Return the [X, Y] coordinate for the center point of the cell that contains the specified text.  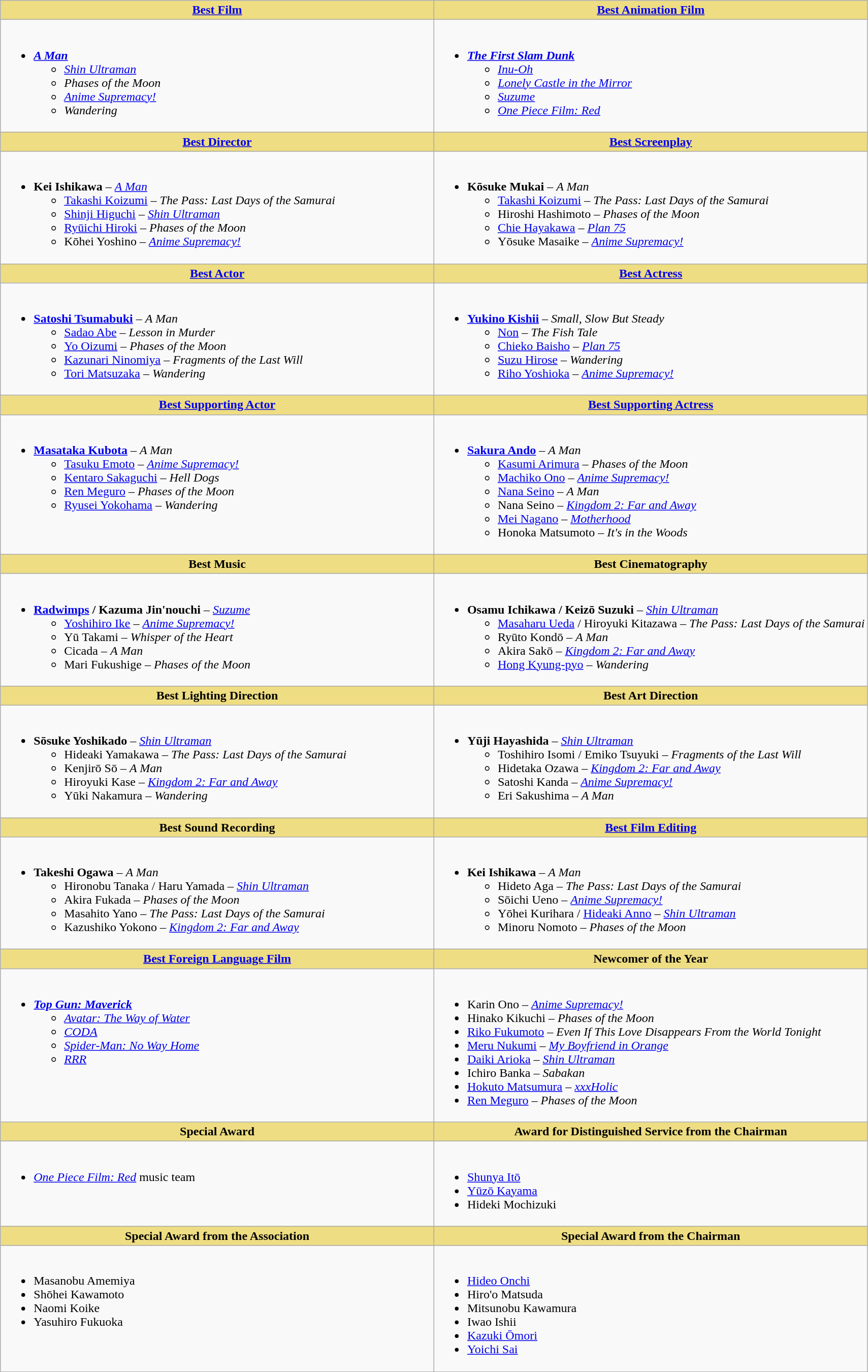
Special Award from the Association [217, 1236]
Masataka Kubota – A ManTasuku Emoto – Anime Supremacy!Kentaro Sakaguchi – Hell DogsRen Meguro – Phases of the MoonRyusei Yokohama – Wandering [217, 485]
Newcomer of the Year [651, 959]
Special Award from the Chairman [651, 1236]
Best Foreign Language Film [217, 959]
Shunya ItōYūzō KayamaHideki Mochizuki [651, 1184]
Best Screenplay [651, 142]
Best Actress [651, 273]
Best Film Editing [651, 827]
Top Gun: MaverickAvatar: The Way of WaterCODASpider-Man: No Way HomeRRR [217, 1045]
Best Art Direction [651, 695]
Hideo OnchiHiro'o MatsudaMitsunobu KawamuraIwao IshiiKazuki ŌmoriYoichi Sai [651, 1309]
Best Music [217, 564]
Best Film [217, 10]
Best Cinematography [651, 564]
The First Slam DunkInu-OhLonely Castle in the MirrorSuzumeOne Piece Film: Red [651, 76]
Best Sound Recording [217, 827]
Best Lighting Direction [217, 695]
One Piece Film: Red music team [217, 1184]
Best Supporting Actor [217, 405]
Best Animation Film [651, 10]
Yukino Kishii – Small, Slow But SteadyNon – The Fish TaleChieko Baisho – Plan 75Suzu Hirose – WanderingRiho Yoshioka – Anime Supremacy! [651, 339]
Special Award [217, 1132]
Masanobu AmemiyaShōhei KawamotoNaomi KoikeYasuhiro Fukuoka [217, 1309]
Award for Distinguished Service from the Chairman [651, 1132]
Best Director [217, 142]
Best Supporting Actress [651, 405]
A ManShin UltramanPhases of the MoonAnime Supremacy!Wandering [217, 76]
Best Actor [217, 273]
